Identify which cell holds the provided text, then report its [x, y] central coordinate. 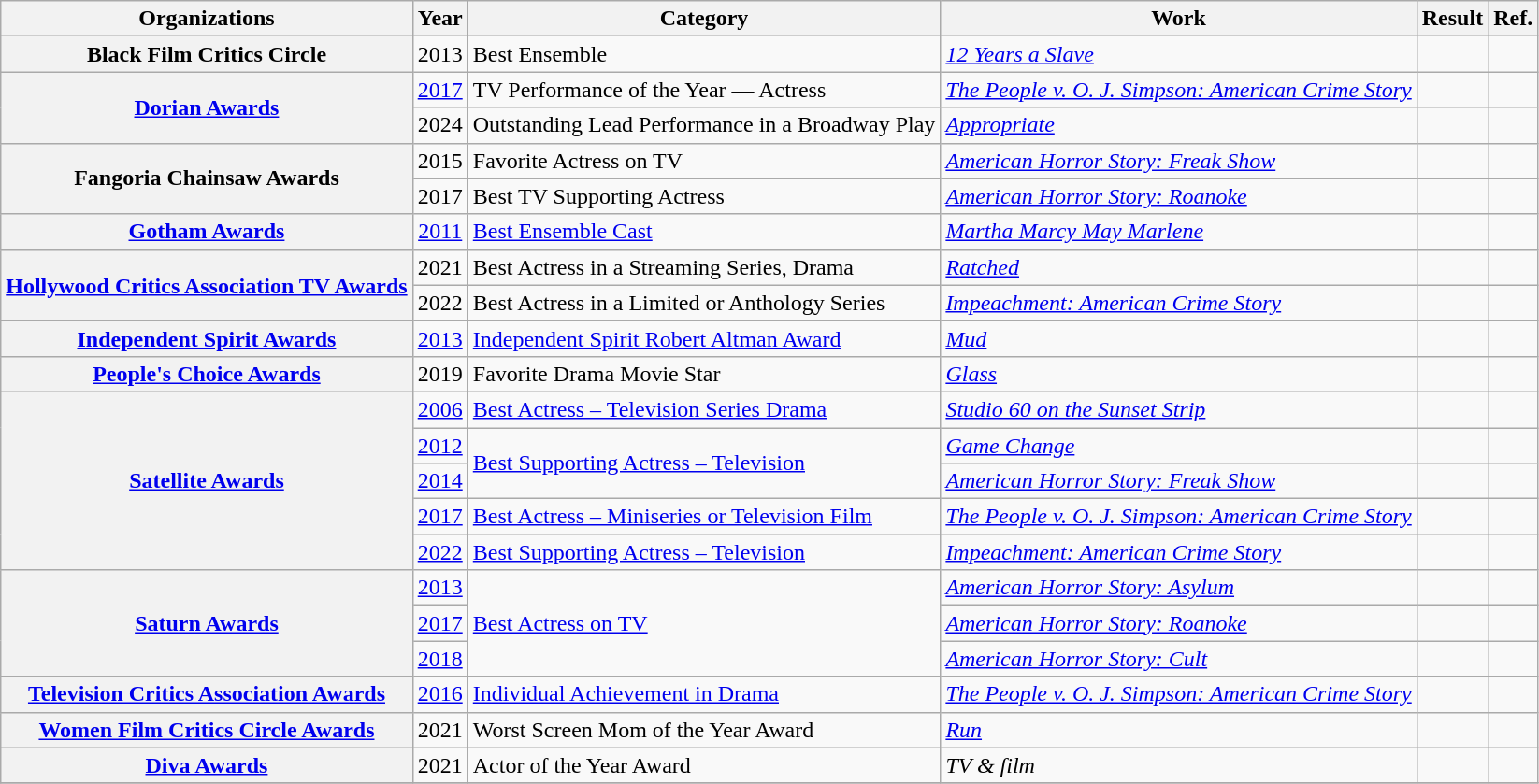
Category [704, 19]
Television Critics Association Awards [207, 694]
Fangoria Chainsaw Awards [207, 178]
Black Film Critics Circle [207, 54]
2014 [439, 481]
Best Ensemble [704, 54]
Best Ensemble Cast [704, 232]
2006 [439, 409]
Result [1452, 19]
Outstanding Lead Performance in a Broadway Play [704, 125]
Appropriate [1178, 125]
TV & film [1178, 765]
Favorite Drama Movie Star [704, 374]
2016 [439, 694]
Organizations [207, 19]
Ratched [1178, 267]
Studio 60 on the Sunset Strip [1178, 409]
Hollywood Critics Association TV Awards [207, 285]
Women Film Critics Circle Awards [207, 730]
2015 [439, 161]
2024 [439, 125]
Saturn Awards [207, 623]
Worst Screen Mom of the Year Award [704, 730]
Individual Achievement in Drama [704, 694]
2011 [439, 232]
Best Actress – Television Series Drama [704, 409]
People's Choice Awards [207, 374]
12 Years a Slave [1178, 54]
Best Actress on TV [704, 623]
2012 [439, 446]
Gotham Awards [207, 232]
2019 [439, 374]
Independent Spirit Robert Altman Award [704, 338]
Year [439, 19]
Game Change [1178, 446]
Mud [1178, 338]
Work [1178, 19]
American Horror Story: Cult [1178, 659]
American Horror Story: Asylum [1178, 588]
Favorite Actress on TV [704, 161]
Martha Marcy May Marlene [1178, 232]
Diva Awards [207, 765]
Glass [1178, 374]
Dorian Awards [207, 107]
Best Actress in a Limited or Anthology Series [704, 303]
Best Actress in a Streaming Series, Drama [704, 267]
2018 [439, 659]
TV Performance of the Year — Actress [704, 90]
Ref. [1513, 19]
Run [1178, 730]
Satellite Awards [207, 480]
Actor of the Year Award [704, 765]
Independent Spirit Awards [207, 338]
Best Actress – Miniseries or Television Film [704, 517]
Best TV Supporting Actress [704, 196]
